Output the [x, y] coordinate of the center of the cell containing the given text.  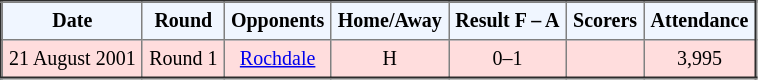
Home/Away [390, 21]
Opponents [278, 21]
Rochdale [278, 59]
21 August 2001 [72, 59]
Date [72, 21]
Attendance [700, 21]
Scorers [605, 21]
Round [183, 21]
H [390, 59]
Round 1 [183, 59]
3,995 [700, 59]
0–1 [508, 59]
Result F – A [508, 21]
